Detect which cell encompasses the target text, then output its [X, Y] center coordinate. 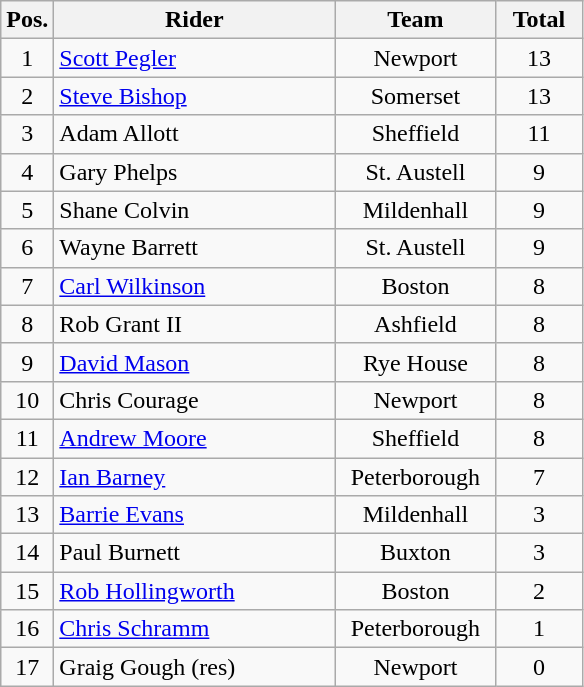
Pos. [28, 20]
Rob Hollingworth [194, 591]
Buxton [416, 553]
Scott Pegler [194, 58]
Somerset [416, 96]
Ian Barney [194, 477]
6 [28, 248]
Gary Phelps [194, 172]
16 [28, 629]
12 [28, 477]
Team [416, 20]
Graig Gough (res) [194, 667]
Rider [194, 20]
Carl Wilkinson [194, 286]
Total [539, 20]
Adam Allott [194, 134]
Rob Grant II [194, 324]
17 [28, 667]
David Mason [194, 362]
Andrew Moore [194, 438]
Wayne Barrett [194, 248]
4 [28, 172]
Chris Schramm [194, 629]
Chris Courage [194, 400]
0 [539, 667]
Shane Colvin [194, 210]
10 [28, 400]
Steve Bishop [194, 96]
Ashfield [416, 324]
15 [28, 591]
Paul Burnett [194, 553]
Rye House [416, 362]
5 [28, 210]
Barrie Evans [194, 515]
14 [28, 553]
